Capture the cell that displays the provided text and extract its [X, Y] central coordinate. 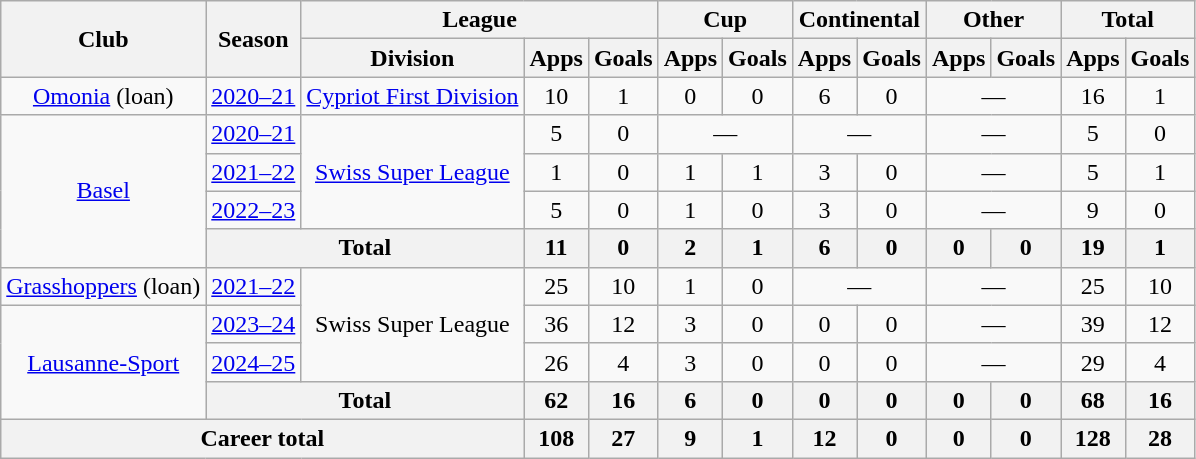
28 [1160, 438]
108 [556, 438]
Continental [859, 20]
36 [556, 324]
Cypriot First Division [412, 96]
2022–23 [254, 210]
Other [993, 20]
Grasshoppers (loan) [104, 286]
128 [1093, 438]
27 [623, 438]
68 [1093, 400]
2 [690, 248]
Division [412, 58]
Cup [725, 20]
39 [1093, 324]
Club [104, 39]
Season [254, 39]
Omonia (loan) [104, 96]
62 [556, 400]
League [480, 20]
Basel [104, 191]
26 [556, 362]
Career total [262, 438]
2024–25 [254, 362]
11 [556, 248]
19 [1093, 248]
2023–24 [254, 324]
29 [1093, 362]
Lausanne-Sport [104, 362]
